From the cell containing the given text, extract its center point as [X, Y] coordinate. 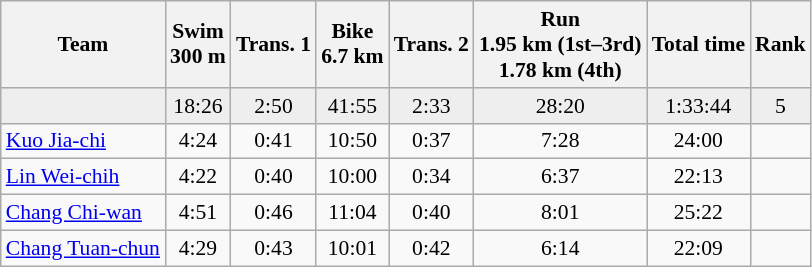
4:51 [198, 213]
8:01 [560, 213]
0:41 [274, 141]
11:04 [352, 213]
4:24 [198, 141]
Chang Tuan-chun [83, 248]
6:37 [560, 177]
Chang Chi-wan [83, 213]
Team [83, 44]
28:20 [560, 106]
0:37 [432, 141]
41:55 [352, 106]
24:00 [698, 141]
Rank [780, 44]
22:09 [698, 248]
10:01 [352, 248]
5 [780, 106]
7:28 [560, 141]
0:43 [274, 248]
0:42 [432, 248]
Bike6.7 km [352, 44]
Kuo Jia-chi [83, 141]
0:34 [432, 177]
2:33 [432, 106]
0:46 [274, 213]
10:00 [352, 177]
4:22 [198, 177]
10:50 [352, 141]
25:22 [698, 213]
2:50 [274, 106]
6:14 [560, 248]
Lin Wei-chih [83, 177]
Trans. 1 [274, 44]
Run1.95 km (1st–3rd)1.78 km (4th) [560, 44]
Swim300 m [198, 44]
Trans. 2 [432, 44]
22:13 [698, 177]
18:26 [198, 106]
4:29 [198, 248]
Total time [698, 44]
1:33:44 [698, 106]
